Return the [X, Y] coordinate for the center point of the cell that contains the specified text.  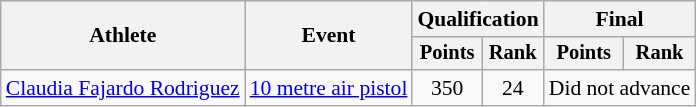
Did not advance [620, 88]
24 [513, 88]
Final [620, 19]
350 [446, 88]
Athlete [123, 36]
Qualification [478, 19]
10 metre air pistol [329, 88]
Claudia Fajardo Rodriguez [123, 88]
Event [329, 36]
